Pinpoint the cell where the given text exists, returning its [x, y] midpoint coordinate. 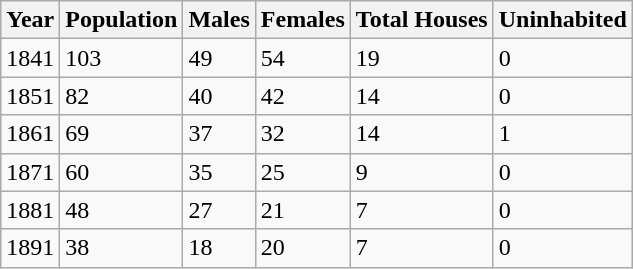
20 [302, 248]
69 [122, 134]
25 [302, 172]
1871 [30, 172]
Population [122, 20]
1861 [30, 134]
60 [122, 172]
21 [302, 210]
49 [219, 58]
40 [219, 96]
18 [219, 248]
Males [219, 20]
82 [122, 96]
37 [219, 134]
9 [422, 172]
1851 [30, 96]
Total Houses [422, 20]
Females [302, 20]
38 [122, 248]
32 [302, 134]
27 [219, 210]
1841 [30, 58]
1891 [30, 248]
19 [422, 58]
Year [30, 20]
103 [122, 58]
48 [122, 210]
42 [302, 96]
54 [302, 58]
1 [562, 134]
Uninhabited [562, 20]
1881 [30, 210]
35 [219, 172]
